Find where the given text appears and provide that cell's center as [x, y] coordinate. 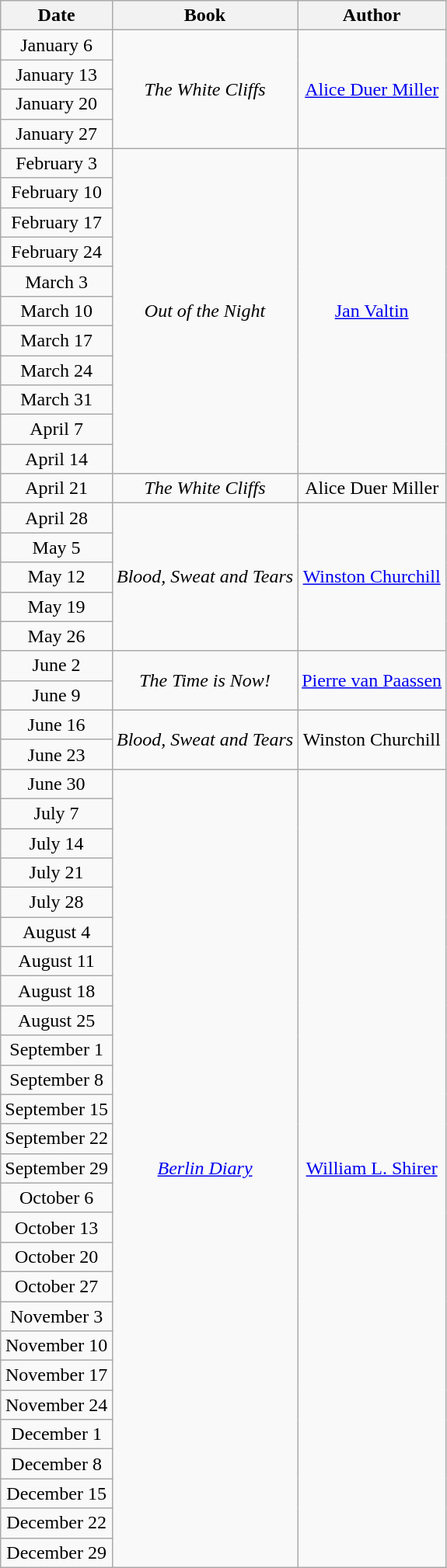
December 22 [57, 1523]
July 28 [57, 902]
April 28 [57, 518]
October 20 [57, 1257]
January 13 [57, 75]
William L. Shirer [372, 1168]
August 18 [57, 991]
January 6 [57, 45]
September 1 [57, 1050]
December 15 [57, 1493]
October 27 [57, 1286]
May 12 [57, 577]
April 21 [57, 488]
Book [204, 16]
September 22 [57, 1139]
November 24 [57, 1405]
January 27 [57, 134]
February 10 [57, 193]
March 10 [57, 311]
February 3 [57, 163]
Jan Valtin [372, 311]
July 7 [57, 813]
Berlin Diary [204, 1168]
The Time is Now! [204, 680]
September 15 [57, 1109]
February 24 [57, 252]
Date [57, 16]
June 9 [57, 695]
Pierre van Paassen [372, 680]
October 13 [57, 1227]
August 11 [57, 961]
June 16 [57, 725]
February 17 [57, 222]
Out of the Night [204, 311]
December 29 [57, 1552]
March 24 [57, 370]
September 29 [57, 1168]
October 6 [57, 1198]
January 20 [57, 104]
August 25 [57, 1020]
July 21 [57, 873]
Author [372, 16]
May 19 [57, 607]
September 8 [57, 1080]
November 17 [57, 1375]
May 5 [57, 548]
December 1 [57, 1434]
November 10 [57, 1346]
June 2 [57, 666]
April 14 [57, 459]
November 3 [57, 1316]
December 8 [57, 1464]
March 3 [57, 281]
May 26 [57, 636]
March 31 [57, 400]
June 30 [57, 784]
July 14 [57, 843]
June 23 [57, 754]
March 17 [57, 340]
August 4 [57, 932]
April 7 [57, 429]
